From the cell containing the given text, extract its center point as [x, y] coordinate. 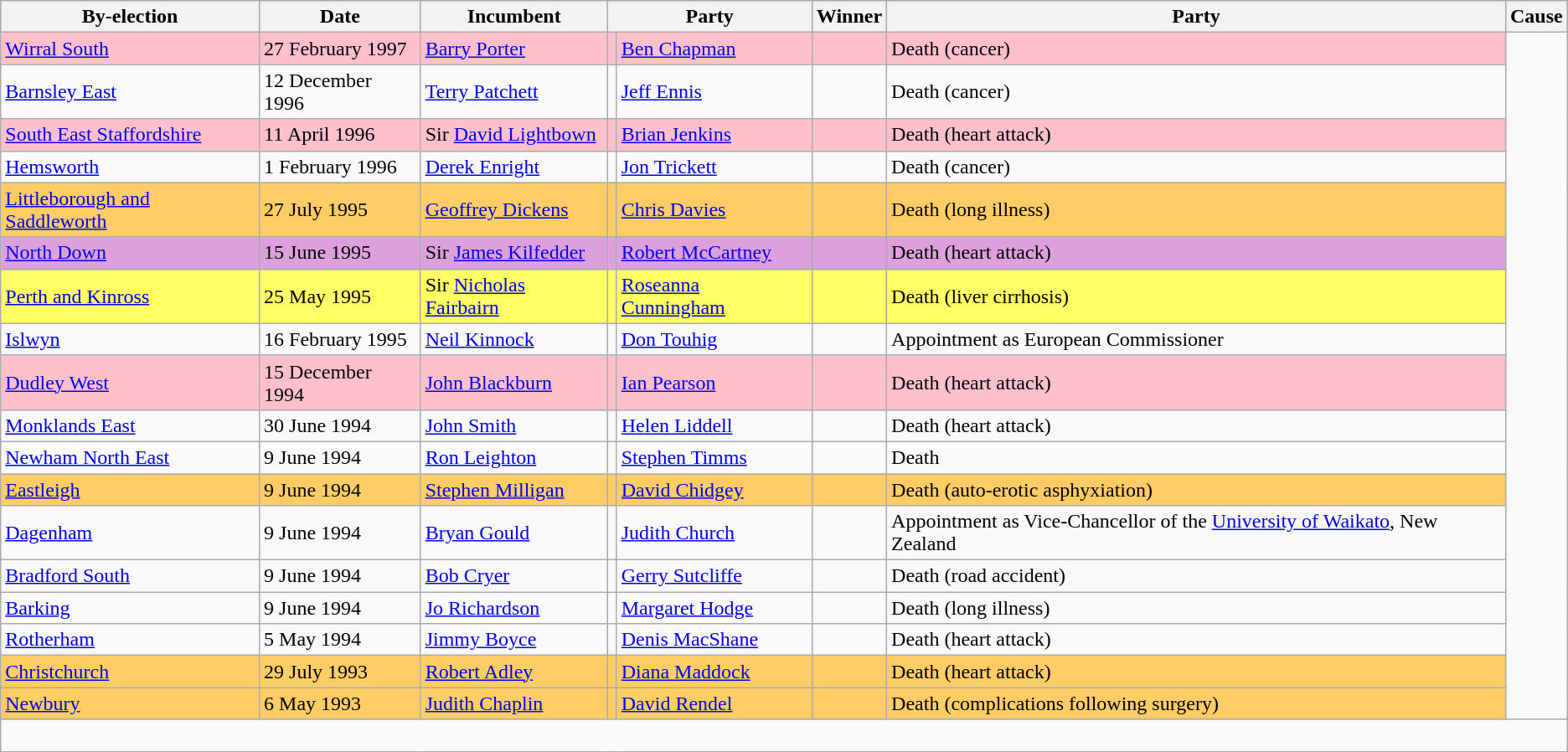
Newham North East [131, 457]
1 February 1996 [340, 167]
Barry Porter [514, 49]
Death [1196, 457]
5 May 1994 [340, 640]
Robert Adley [514, 672]
Geoffrey Dickens [514, 209]
David Rendel [714, 703]
Bradford South [131, 576]
Wirral South [131, 49]
Perth and Kinross [131, 296]
Jimmy Boyce [514, 640]
Littleborough and Saddleworth [131, 209]
Neil Kinnock [514, 339]
15 December 1994 [340, 382]
Terry Patchett [514, 92]
Jo Richardson [514, 608]
Death (road accident) [1196, 576]
Judith Church [714, 533]
Monklands East [131, 425]
29 July 1993 [340, 672]
Ian Pearson [714, 382]
12 December 1996 [340, 92]
Judith Chaplin [514, 703]
6 May 1993 [340, 703]
By-election [131, 17]
Helen Liddell [714, 425]
25 May 1995 [340, 296]
Hemsworth [131, 167]
Jon Trickett [714, 167]
Brian Jenkins [714, 135]
Don Touhig [714, 339]
Ben Chapman [714, 49]
Islwyn [131, 339]
Denis MacShane [714, 640]
Sir Nicholas Fairbairn [514, 296]
27 July 1995 [340, 209]
Diana Maddock [714, 672]
South East Staffordshire [131, 135]
Bob Cryer [514, 576]
Ron Leighton [514, 457]
Margaret Hodge [714, 608]
Jeff Ennis [714, 92]
Sir David Lightbown [514, 135]
David Chidgey [714, 490]
16 February 1995 [340, 339]
Dudley West [131, 382]
Roseanna Cunningham [714, 296]
30 June 1994 [340, 425]
John Smith [514, 425]
Eastleigh [131, 490]
Barnsley East [131, 92]
Stephen Timms [714, 457]
Cause [1536, 17]
Incumbent [514, 17]
John Blackburn [514, 382]
Appointment as Vice-Chancellor of the University of Waikato, New Zealand [1196, 533]
Gerry Sutcliffe [714, 576]
Winner [849, 17]
Newbury [131, 703]
Sir James Kilfedder [514, 253]
Date [340, 17]
27 February 1997 [340, 49]
Bryan Gould [514, 533]
11 April 1996 [340, 135]
Christchurch [131, 672]
Stephen Milligan [514, 490]
Dagenham [131, 533]
Barking [131, 608]
Derek Enright [514, 167]
15 June 1995 [340, 253]
Death (auto-erotic asphyxiation) [1196, 490]
Chris Davies [714, 209]
Rotherham [131, 640]
North Down [131, 253]
Appointment as European Commissioner [1196, 339]
Death (liver cirrhosis) [1196, 296]
Death (complications following surgery) [1196, 703]
Robert McCartney [714, 253]
